Determine the (x, y) coordinate at the center of the cell enclosing the given text.  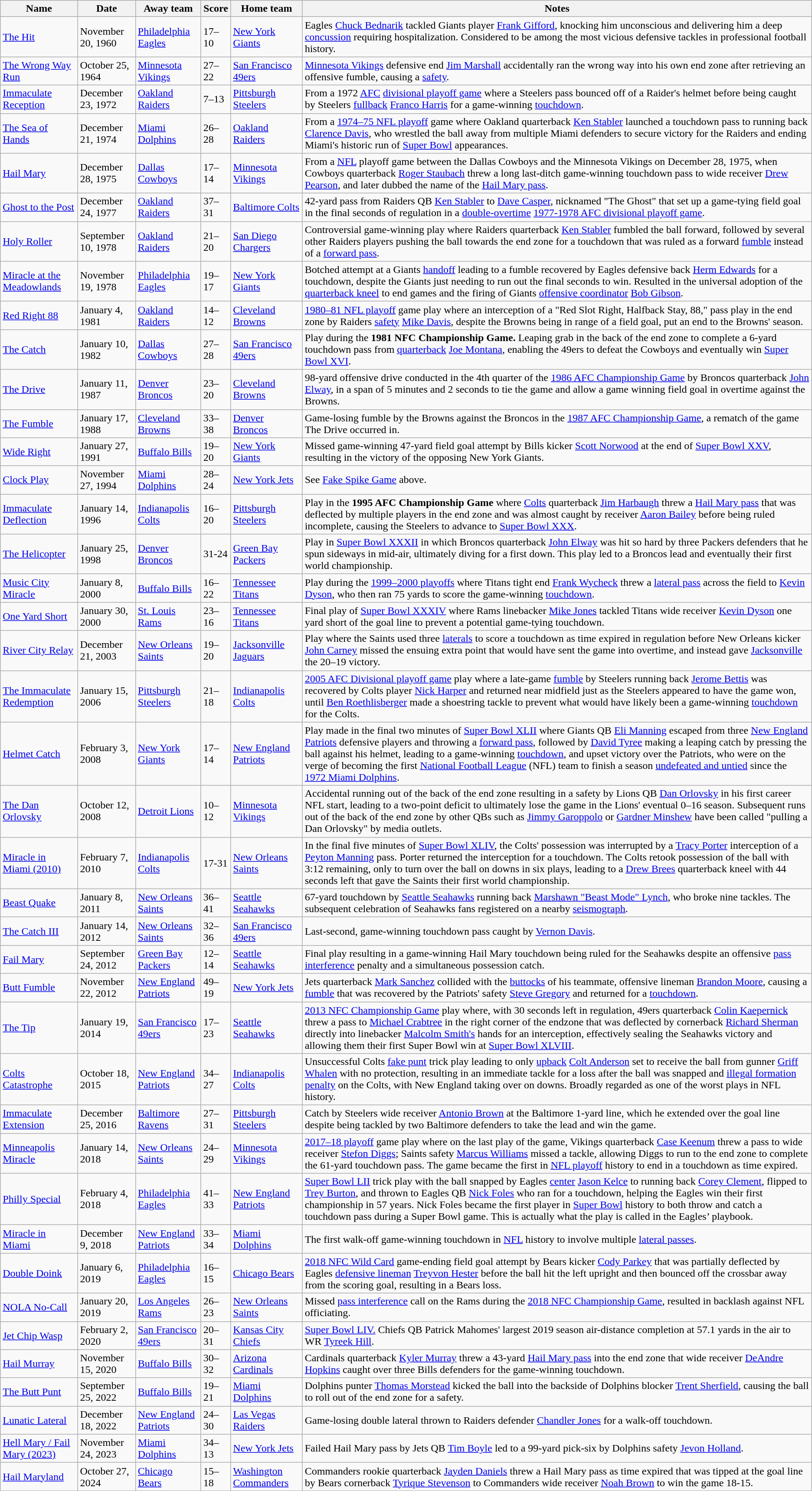
10–12 (216, 811)
34–13 (216, 1448)
Immaculate Extension (39, 1120)
The Tip (39, 1028)
23–20 (216, 389)
The Dan Orlovsky (39, 811)
Home team (266, 9)
24–29 (216, 1153)
14–12 (216, 315)
Hail Murray (39, 1363)
November 22, 2012 (107, 988)
November 24, 2023 (107, 1448)
The Hit (39, 37)
49–19 (216, 988)
Hail Mary (39, 173)
Jacksonville Jaguars (266, 650)
January 8, 2011 (107, 903)
17-31 (216, 863)
Jet Chip Wasp (39, 1336)
Date (107, 9)
January 14, 2012 (107, 931)
26–28 (216, 133)
16–22 (216, 588)
December 18, 2022 (107, 1420)
Immaculate Deflection (39, 514)
16–15 (216, 1273)
January 6, 2019 (107, 1273)
Fail Mary (39, 959)
The Helicopter (39, 554)
Los Angeles Rams (168, 1307)
41–33 (216, 1199)
Hell Mary / Fail Mary (2023) (39, 1448)
Beast Quake (39, 903)
November 27, 1994 (107, 480)
Baltimore Colts (266, 207)
January 20, 2019 (107, 1307)
Name (39, 9)
January 30, 2000 (107, 616)
January 27, 1991 (107, 452)
The Butt Punt (39, 1392)
October 27, 2024 (107, 1476)
Baltimore Ravens (168, 1120)
February 7, 2010 (107, 863)
Helmet Catch (39, 754)
33–38 (216, 424)
January 10, 1982 (107, 349)
Score (216, 9)
Colts Catastrophe (39, 1080)
Las Vegas Raiders (266, 1420)
The Immaculate Redemption (39, 696)
34–27 (216, 1080)
36–41 (216, 903)
Washington Commanders (266, 1476)
Missed pass interference call on the Rams during the 2018 NFC Championship Game, resulted in backlash against NFL officiating. (557, 1307)
San Diego Chargers (266, 241)
Double Doink (39, 1273)
The Catch III (39, 931)
October 18, 2015 (107, 1080)
One Yard Short (39, 616)
Super Bowl LIV. Chiefs QB Patrick Mahomes' largest 2019 season air-distance completion at 57.1 yards in the air to WR Tyreek Hill. (557, 1336)
12–14 (216, 959)
January 19, 2014 (107, 1028)
December 25, 2016 (107, 1120)
Miracle in Miami (39, 1239)
NOLA No-Call (39, 1307)
23–16 (216, 616)
September 10, 1978 (107, 241)
Away team (168, 9)
7–13 (216, 99)
32–36 (216, 931)
26–23 (216, 1307)
21–18 (216, 696)
January 15, 2006 (107, 696)
October 25, 1964 (107, 71)
24–30 (216, 1420)
Hail Maryland (39, 1476)
Game-losing double lateral thrown to Raiders defender Chandler Jones for a walk-off touchdown. (557, 1420)
19–21 (216, 1392)
December 9, 2018 (107, 1239)
January 14, 2018 (107, 1153)
December 28, 1975 (107, 173)
The Sea of Hands (39, 133)
The Fumble (39, 424)
27–31 (216, 1120)
27–28 (216, 349)
28–24 (216, 480)
January 17, 1988 (107, 424)
The Drive (39, 389)
February 2, 2020 (107, 1336)
30–32 (216, 1363)
31-24 (216, 554)
Miracle in Miami (2010) (39, 863)
The Wrong Way Run (39, 71)
Ghost to the Post (39, 207)
Holy Roller (39, 241)
Miracle at the Meadowlands (39, 281)
Kansas City Chiefs (266, 1336)
December 21, 1974 (107, 133)
Minneapolis Miracle (39, 1153)
November 15, 2020 (107, 1363)
December 21, 2003 (107, 650)
19–17 (216, 281)
January 14, 1996 (107, 514)
November 20, 1960 (107, 37)
February 4, 2018 (107, 1199)
December 24, 1977 (107, 207)
Arizona Cardinals (266, 1363)
January 11, 1987 (107, 389)
17–23 (216, 1028)
Clock Play (39, 480)
Immaculate Reception (39, 99)
Detroit Lions (168, 811)
Game-losing fumble by the Browns against the Broncos in the 1987 AFC Championship Game, a rematch of the game The Drive occurred in. (557, 424)
20–31 (216, 1336)
Notes (557, 9)
Music City Miracle (39, 588)
Red Right 88 (39, 315)
September 24, 2012 (107, 959)
See Fake Spike Game above. (557, 480)
27–22 (216, 71)
33–34 (216, 1239)
January 4, 1981 (107, 315)
Wide Right (39, 452)
January 25, 1998 (107, 554)
15–18 (216, 1476)
January 8, 2000 (107, 588)
December 23, 1972 (107, 99)
River City Relay (39, 650)
September 25, 2022 (107, 1392)
St. Louis Rams (168, 616)
Butt Fumble (39, 988)
The first walk-off game-winning touchdown in NFL history to involve multiple lateral passes. (557, 1239)
17–10 (216, 37)
November 19, 1978 (107, 281)
October 12, 2008 (107, 811)
The Catch (39, 349)
Philly Special (39, 1199)
37–31 (216, 207)
21–20 (216, 241)
Lunatic Lateral (39, 1420)
February 3, 2008 (107, 754)
Failed Hail Mary pass by Jets QB Tim Boyle led to a 99-yard pick-six by Dolphins safety Jevon Holland. (557, 1448)
Last-second, game-winning touchdown pass caught by Vernon Davis. (557, 931)
16–20 (216, 514)
